Scan for the cell matching the given text and deliver its (x, y) coordinate at center. 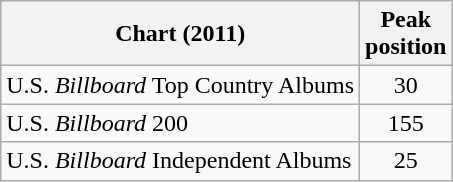
U.S. Billboard Top Country Albums (180, 85)
Chart (2011) (180, 34)
U.S. Billboard Independent Albums (180, 161)
25 (406, 161)
U.S. Billboard 200 (180, 123)
30 (406, 85)
155 (406, 123)
Peakposition (406, 34)
